Return (x, y) of the center of cell containing provided text 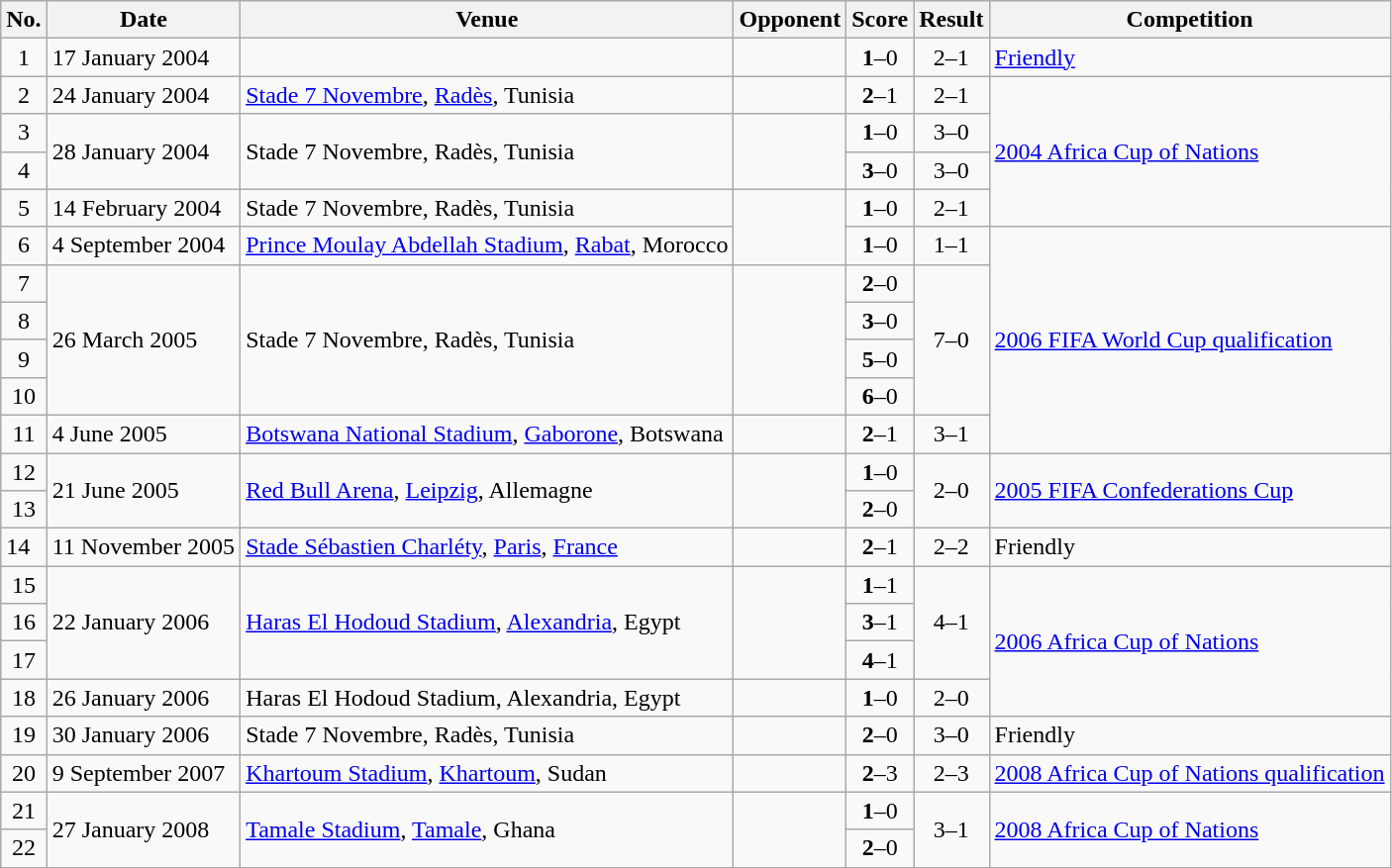
24 January 2004 (143, 95)
14 (24, 547)
2006 FIFA World Cup qualification (1190, 339)
6–0 (880, 396)
26 March 2005 (143, 339)
2008 Africa Cup of Nations (1190, 829)
16 (24, 623)
4 (24, 170)
6 (24, 245)
5–0 (880, 358)
30 January 2006 (143, 735)
2–2 (951, 547)
13 (24, 510)
8 (24, 321)
2006 Africa Cup of Nations (1190, 641)
11 (24, 434)
No. (24, 20)
20 (24, 773)
10 (24, 396)
11 November 2005 (143, 547)
18 (24, 698)
5 (24, 208)
2005 FIFA Confederations Cup (1190, 491)
22 (24, 848)
14 February 2004 (143, 208)
2 (24, 95)
Tamale Stadium, Tamale, Ghana (487, 829)
7–0 (951, 339)
26 January 2006 (143, 698)
17 January 2004 (143, 57)
3 (24, 133)
28 January 2004 (143, 151)
4 June 2005 (143, 434)
Khartoum Stadium, Khartoum, Sudan (487, 773)
27 January 2008 (143, 829)
7 (24, 283)
Date (143, 20)
Red Bull Arena, Leipzig, Allemagne (487, 491)
9 September 2007 (143, 773)
12 (24, 472)
Competition (1190, 20)
Venue (487, 20)
21 June 2005 (143, 491)
19 (24, 735)
Result (951, 20)
2008 Africa Cup of Nations qualification (1190, 773)
4 September 2004 (143, 245)
Botswana National Stadium, Gaborone, Botswana (487, 434)
17 (24, 660)
1 (24, 57)
Opponent (790, 20)
15 (24, 585)
21 (24, 811)
9 (24, 358)
Score (880, 20)
22 January 2006 (143, 623)
Stade Sébastien Charléty, Paris, France (487, 547)
2004 Africa Cup of Nations (1190, 151)
Prince Moulay Abdellah Stadium, Rabat, Morocco (487, 245)
